Return (X, Y) of the center of cell containing provided text 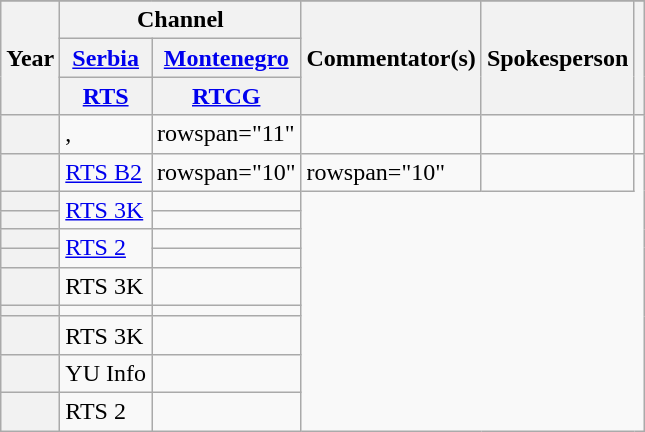
, (106, 134)
YU Info (106, 373)
RTCG (227, 96)
Year (30, 58)
Spokesperson (557, 58)
Montenegro (227, 58)
Channel (180, 20)
RTS (106, 96)
Serbia (106, 58)
Commentator(s) (391, 58)
rowspan="11" (227, 134)
RTS B2 (106, 172)
